Search for the cell housing the specified text and yield its (x, y) center coordinate. 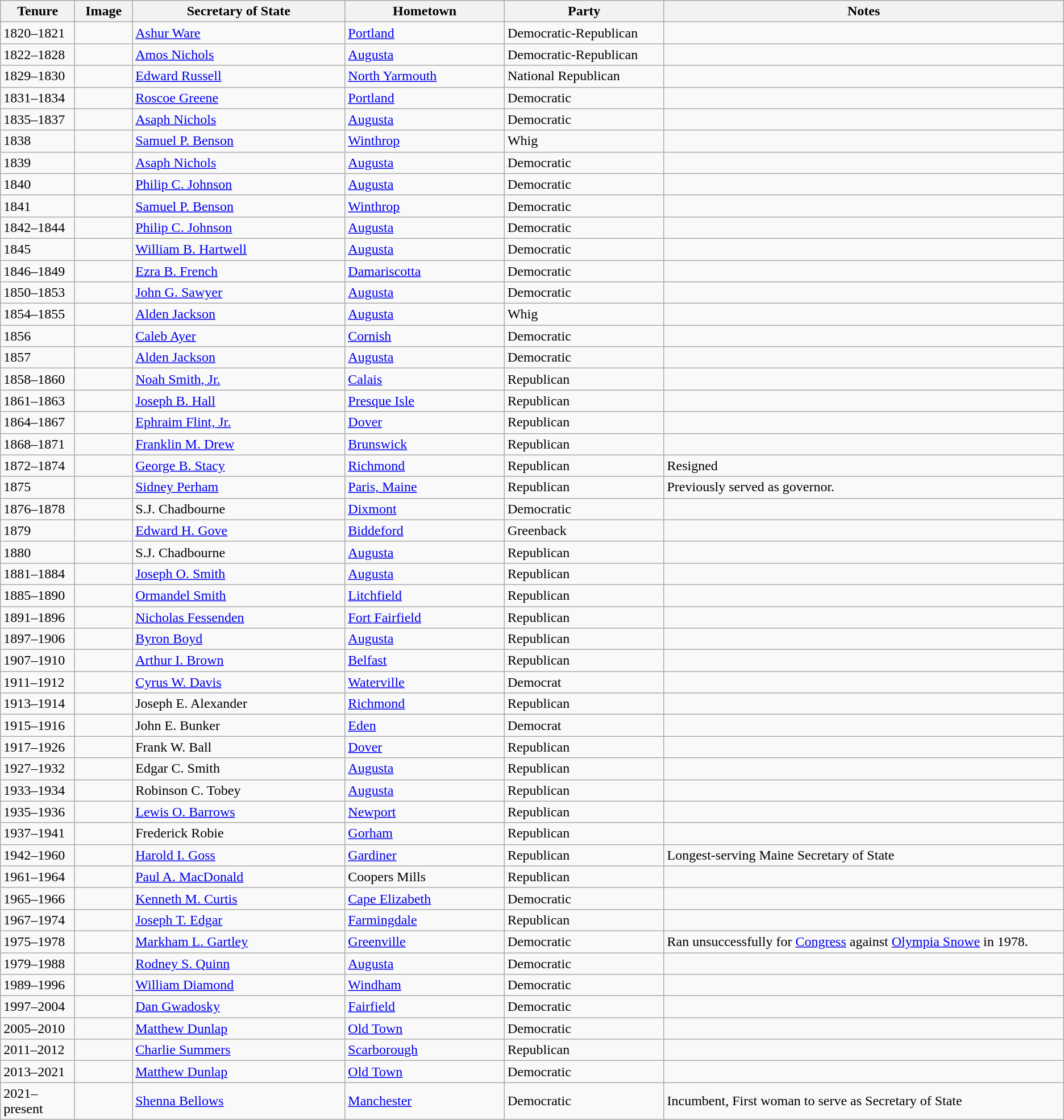
1927–1932 (38, 769)
Frank W. Ball (239, 747)
1967–1974 (38, 920)
Party (584, 11)
Eden (425, 725)
Belfast (425, 661)
George B. Stacy (239, 466)
Charlie Summers (239, 1050)
2013–2021 (38, 1072)
Paris, Maine (425, 487)
Secretary of State (239, 11)
Fairfield (425, 1007)
1880 (38, 552)
Litchfield (425, 595)
1839 (38, 163)
Dixmont (425, 509)
Ephraim Flint, Jr. (239, 422)
1831–1834 (38, 98)
Cyrus W. Davis (239, 682)
Greenville (425, 941)
John E. Bunker (239, 725)
1915–1916 (38, 725)
1897–1906 (38, 639)
Sidney Perham (239, 487)
National Republican (584, 76)
Byron Boyd (239, 639)
John G. Sawyer (239, 293)
Waterville (425, 682)
1845 (38, 249)
Markham L. Gartley (239, 941)
Brunswick (425, 444)
1942–1960 (38, 855)
1917–1926 (38, 747)
1979–1988 (38, 964)
Rodney S. Quinn (239, 964)
Robinson C. Tobey (239, 790)
Tenure (38, 11)
1868–1871 (38, 444)
1822–1828 (38, 55)
1961–1964 (38, 877)
Amos Nichols (239, 55)
Cape Elizabeth (425, 898)
1937–1941 (38, 833)
1842–1844 (38, 227)
Arthur I. Brown (239, 661)
Edward H. Gove (239, 530)
Edward Russell (239, 76)
Harold I. Goss (239, 855)
William B. Hartwell (239, 249)
Joseph T. Edgar (239, 920)
1911–1912 (38, 682)
1838 (38, 141)
Noah Smith, Jr. (239, 379)
1975–1978 (38, 941)
Notes (864, 11)
Caleb Ayer (239, 336)
1856 (38, 336)
Franklin M. Drew (239, 444)
Windham (425, 985)
Damariscotta (425, 271)
1879 (38, 530)
1835–1837 (38, 119)
1857 (38, 358)
Resigned (864, 466)
Ashur Ware (239, 33)
Presque Isle (425, 401)
1891–1896 (38, 617)
Dan Gwadosky (239, 1007)
Nicholas Fessenden (239, 617)
Ezra B. French (239, 271)
Scarborough (425, 1050)
1965–1966 (38, 898)
2005–2010 (38, 1028)
1829–1830 (38, 76)
Calais (425, 379)
Joseph B. Hall (239, 401)
1935–1936 (38, 812)
Frederick Robie (239, 833)
Roscoe Greene (239, 98)
Previously served as governor. (864, 487)
1881–1884 (38, 574)
2021–present (38, 1101)
1876–1878 (38, 509)
Image (103, 11)
Ormandel Smith (239, 595)
North Yarmouth (425, 76)
Joseph E. Alexander (239, 704)
1820–1821 (38, 33)
Farmingdale (425, 920)
Paul A. MacDonald (239, 877)
Biddeford (425, 530)
1858–1860 (38, 379)
Greenback (584, 530)
Cornish (425, 336)
Incumbent, First woman to serve as Secretary of State (864, 1101)
1850–1853 (38, 293)
Shenna Bellows (239, 1101)
1913–1914 (38, 704)
1864–1867 (38, 422)
Gardiner (425, 855)
William Diamond (239, 985)
Ran unsuccessfully for Congress against Olympia Snowe in 1978. (864, 941)
2011–2012 (38, 1050)
Gorham (425, 833)
Longest-serving Maine Secretary of State (864, 855)
1872–1874 (38, 466)
Manchester (425, 1101)
Hometown (425, 11)
Newport (425, 812)
1933–1934 (38, 790)
Fort Fairfield (425, 617)
1846–1849 (38, 271)
Lewis O. Barrows (239, 812)
Coopers Mills (425, 877)
Joseph O. Smith (239, 574)
1875 (38, 487)
1861–1863 (38, 401)
1907–1910 (38, 661)
Kenneth M. Curtis (239, 898)
1841 (38, 206)
1997–2004 (38, 1007)
1885–1890 (38, 595)
1854–1855 (38, 314)
Edgar C. Smith (239, 769)
1840 (38, 184)
1989–1996 (38, 985)
